Detect which cell encompasses the target text, then output its (x, y) center coordinate. 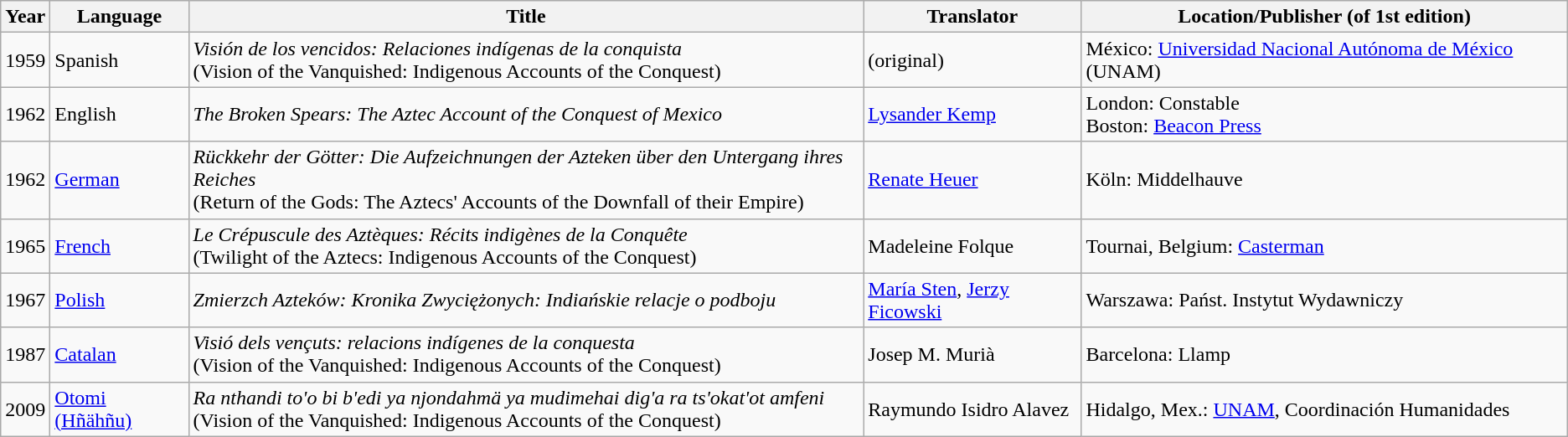
Lysander Kemp (972, 114)
The Broken Spears: The Aztec Account of the Conquest of Mexico (526, 114)
Renate Heuer (972, 180)
Barcelona: Llamp (1324, 355)
Spanish (119, 60)
Madeleine Folque (972, 246)
German (119, 180)
Title (526, 17)
Tournai, Belgium: Casterman (1324, 246)
Hidalgo, Mex.: UNAM, Coordinación Humanidades (1324, 409)
Ra nthandi to'o bi b'edi ya njondahmä ya mudimehai dig'a ra ts'okat'ot amfeni(Vision of the Vanquished: Indigenous Accounts of the Conquest) (526, 409)
English (119, 114)
Visió dels vençuts: relacions indígenes de la conquesta(Vision of the Vanquished: Indigenous Accounts of the Conquest) (526, 355)
London: ConstableBoston: Beacon Press (1324, 114)
1965 (25, 246)
Translator (972, 17)
French (119, 246)
María Sten, Jerzy Ficowski (972, 300)
Year (25, 17)
Raymundo Isidro Alavez (972, 409)
Josep M. Murià (972, 355)
Visión de los vencidos: Relaciones indígenas de la conquista(Vision of the Vanquished: Indigenous Accounts of the Conquest) (526, 60)
Catalan (119, 355)
Otomi (Hñähñu) (119, 409)
2009 (25, 409)
1959 (25, 60)
Language (119, 17)
Location/Publisher (of 1st edition) (1324, 17)
México: Universidad Nacional Autónoma de México (UNAM) (1324, 60)
Zmierzch Azteków: Kronika Zwyciężonych: Indiańskie relacje o podboju (526, 300)
(original) (972, 60)
Le Crépuscule des Aztèques: Récits indigènes de la Conquête(Twilight of the Aztecs: Indigenous Accounts of the Conquest) (526, 246)
1987 (25, 355)
Warszawa: Państ. Instytut Wydawniczy (1324, 300)
1967 (25, 300)
Polish (119, 300)
Köln: Middelhauve (1324, 180)
